Extract the (x, y) coordinate from the center of the cell holding the provided text.  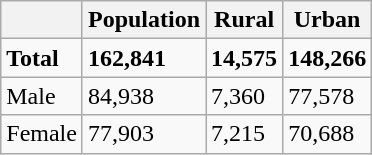
7,215 (244, 134)
7,360 (244, 96)
84,938 (144, 96)
Rural (244, 20)
14,575 (244, 58)
Urban (328, 20)
70,688 (328, 134)
Male (42, 96)
Population (144, 20)
77,578 (328, 96)
77,903 (144, 134)
148,266 (328, 58)
162,841 (144, 58)
Female (42, 134)
Total (42, 58)
